Scan for the cell matching the given text and deliver its [x, y] coordinate at center. 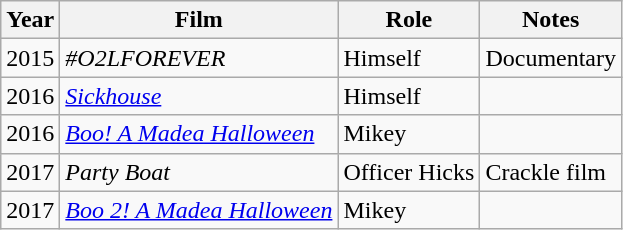
Role [409, 20]
#O2LFOREVER [199, 58]
Party Boat [199, 172]
Boo 2! A Madea Halloween [199, 210]
Documentary [551, 58]
Year [30, 20]
Boo! A Madea Halloween [199, 134]
Sickhouse [199, 96]
Officer Hicks [409, 172]
Crackle film [551, 172]
2015 [30, 58]
Film [199, 20]
Notes [551, 20]
